Extract the [X, Y] coordinate from the center of the cell holding the provided text.  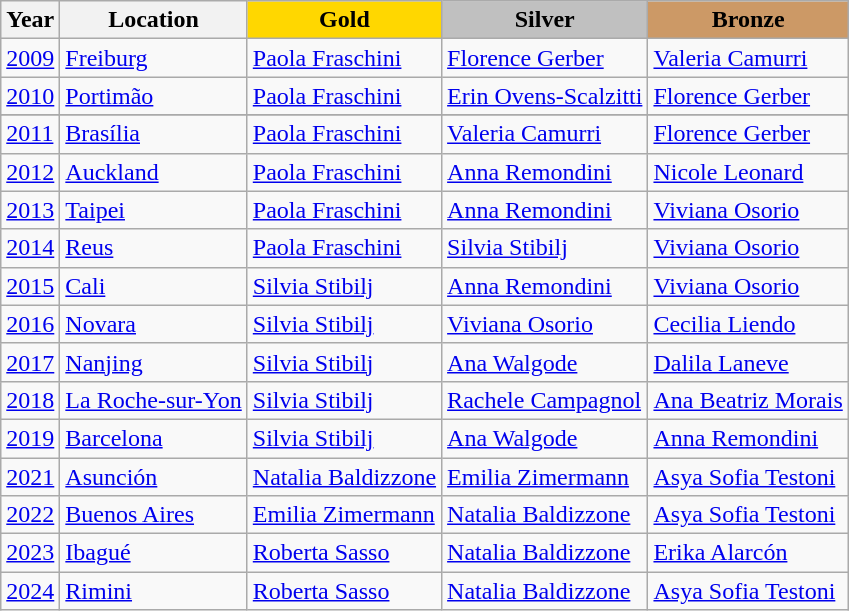
Freiburg [154, 58]
2018 [30, 400]
Ibagué [154, 553]
2011 [30, 134]
Auckland [154, 172]
2017 [30, 362]
Barcelona [154, 438]
Dalila Laneve [748, 362]
Brasília [154, 134]
Cecilia Liendo [748, 324]
Cali [154, 286]
Ana Beatriz Morais [748, 400]
2014 [30, 248]
Location [154, 20]
2013 [30, 210]
Bronze [748, 20]
Novara [154, 324]
La Roche-sur-Yon [154, 400]
Erika Alarcón [748, 553]
Asunción [154, 477]
Buenos Aires [154, 515]
Erin Ovens-Scalzitti [545, 96]
Reus [154, 248]
2010 [30, 96]
2024 [30, 591]
Nicole Leonard [748, 172]
2016 [30, 324]
Rimini [154, 591]
Gold [344, 20]
2015 [30, 286]
Year [30, 20]
2009 [30, 58]
2022 [30, 515]
2021 [30, 477]
Silver [545, 20]
Rachele Campagnol [545, 400]
2012 [30, 172]
2023 [30, 553]
2019 [30, 438]
Nanjing [154, 362]
Taipei [154, 210]
Portimão [154, 96]
